From the cell containing the given text, extract its center point as [X, Y] coordinate. 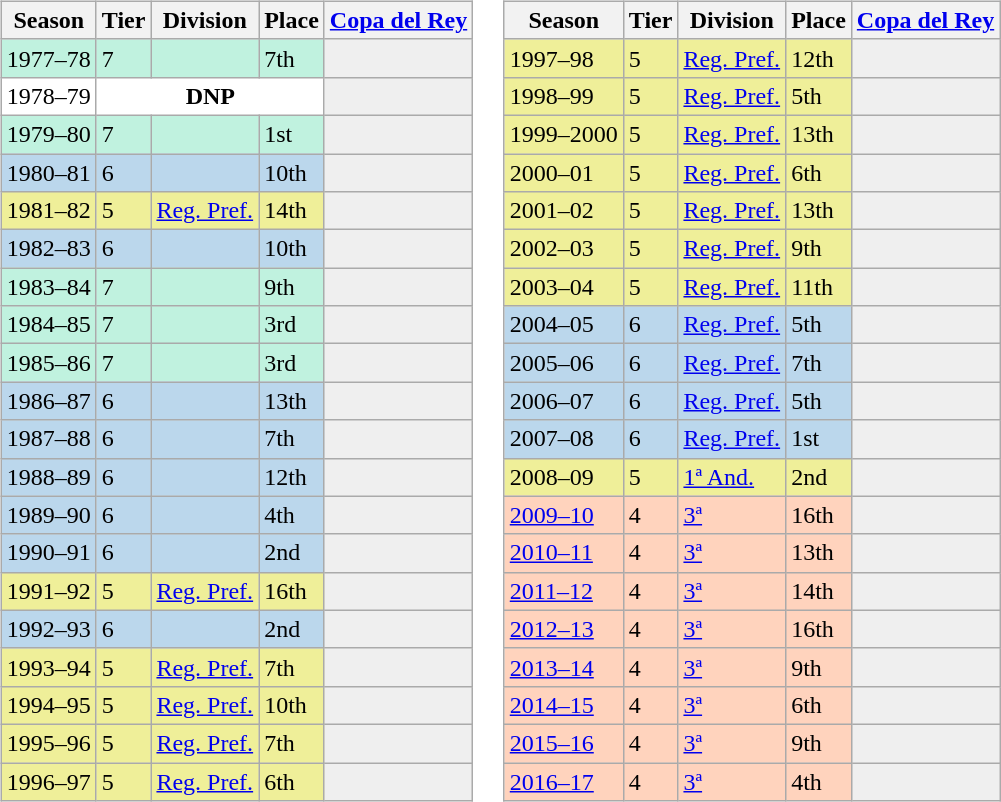
1980–81 [48, 173]
2010–11 [564, 553]
1985–86 [48, 363]
1979–80 [48, 134]
1995–96 [48, 743]
11th [819, 287]
1983–84 [48, 287]
2009–10 [564, 515]
1ª And. [732, 477]
DNP [210, 96]
1991–92 [48, 591]
1981–82 [48, 211]
2008–09 [564, 477]
2014–15 [564, 705]
1982–83 [48, 249]
2006–07 [564, 401]
1986–87 [48, 401]
1997–98 [564, 58]
1993–94 [48, 667]
2004–05 [564, 325]
2016–17 [564, 781]
2013–14 [564, 667]
1987–88 [48, 439]
2002–03 [564, 249]
1990–91 [48, 553]
1998–99 [564, 96]
2015–16 [564, 743]
2001–02 [564, 211]
2007–08 [564, 439]
1996–97 [48, 781]
2005–06 [564, 363]
2003–04 [564, 287]
1999–2000 [564, 134]
2011–12 [564, 591]
2000–01 [564, 173]
1988–89 [48, 477]
1984–85 [48, 325]
2012–13 [564, 629]
1994–95 [48, 705]
1978–79 [48, 96]
1989–90 [48, 515]
1992–93 [48, 629]
1977–78 [48, 58]
